Return [x, y] of the center of cell containing provided text 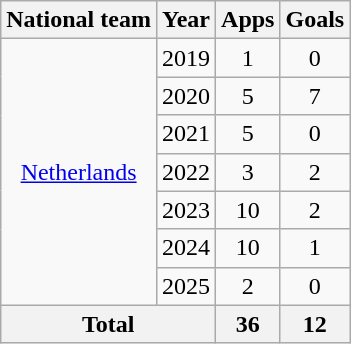
Year [186, 20]
2022 [186, 172]
Total [108, 324]
National team [79, 20]
7 [315, 96]
2019 [186, 58]
2024 [186, 248]
2020 [186, 96]
Apps [248, 20]
Netherlands [79, 172]
2023 [186, 210]
2025 [186, 286]
3 [248, 172]
2021 [186, 134]
12 [315, 324]
Goals [315, 20]
36 [248, 324]
